Identify which cell holds the provided text, then report its (X, Y) central coordinate. 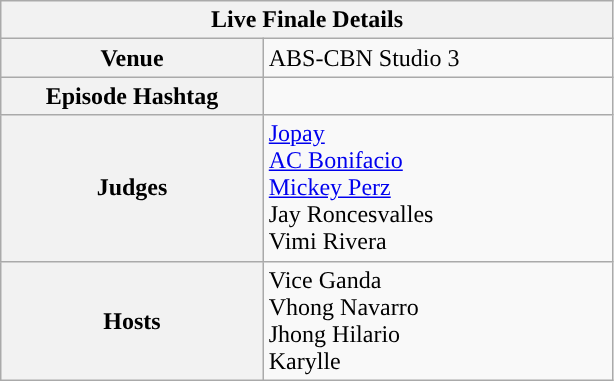
Judges (132, 188)
Venue (132, 58)
Vice GandaVhong NavarroJhong HilarioKarylle (438, 320)
Episode Hashtag (132, 96)
JopayAC BonifacioMickey PerzJay RoncesvallesVimi Rivera (438, 188)
Live Finale Details (308, 20)
Hosts (132, 320)
ABS-CBN Studio 3 (438, 58)
